Determine the [x, y] coordinate at the center of the cell enclosing the given text.  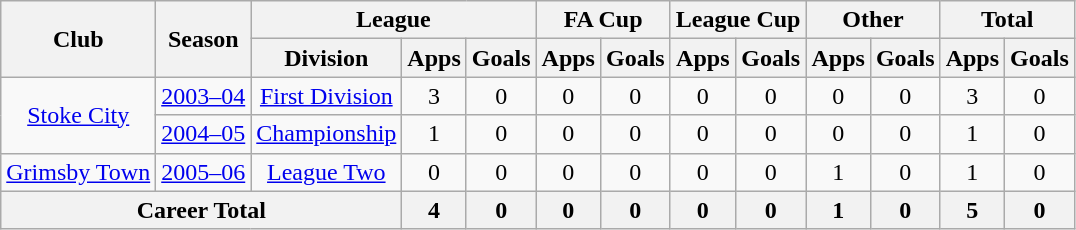
Division [326, 58]
League Two [326, 172]
Career Total [202, 210]
Club [78, 39]
Stoke City [78, 115]
First Division [326, 96]
2004–05 [204, 134]
2005–06 [204, 172]
Grimsby Town [78, 172]
Total [1007, 20]
2003–04 [204, 96]
FA Cup [603, 20]
Season [204, 39]
Championship [326, 134]
Other [873, 20]
4 [434, 210]
5 [972, 210]
League [394, 20]
League Cup [738, 20]
